Provide the (x, y) coordinate of the cell's center where the given text is located.  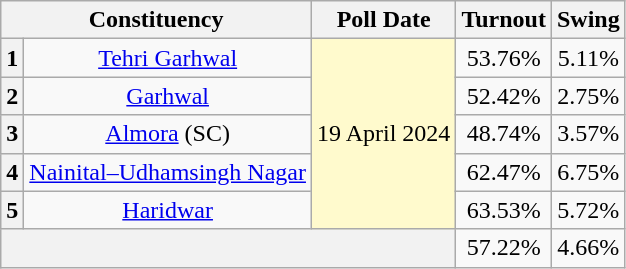
Poll Date (383, 20)
3 (12, 134)
5.72% (588, 210)
Nainital–Udhamsingh Nagar (168, 172)
53.76% (504, 58)
Haridwar (168, 210)
Tehri Garhwal (168, 58)
Swing (588, 20)
19 April 2024 (383, 134)
52.42% (504, 96)
48.74% (504, 134)
2.75% (588, 96)
Turnout (504, 20)
63.53% (504, 210)
5 (12, 210)
1 (12, 58)
57.22% (504, 248)
62.47% (504, 172)
4.66% (588, 248)
Constituency (156, 20)
2 (12, 96)
5.11% (588, 58)
4 (12, 172)
3.57% (588, 134)
Almora (SC) (168, 134)
6.75% (588, 172)
Garhwal (168, 96)
